Detect which cell encompasses the target text, then output its (X, Y) center coordinate. 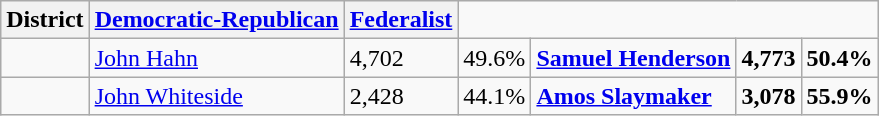
4,702 (401, 58)
Samuel Henderson (634, 58)
55.9% (840, 96)
Democratic-Republican (216, 20)
44.1% (494, 96)
4,773 (768, 58)
Federalist (401, 20)
Amos Slaymaker (634, 96)
49.6% (494, 58)
District (45, 20)
50.4% (840, 58)
2,428 (401, 96)
John Whiteside (216, 96)
3,078 (768, 96)
John Hahn (216, 58)
